Search for the cell housing the specified text and yield its (X, Y) center coordinate. 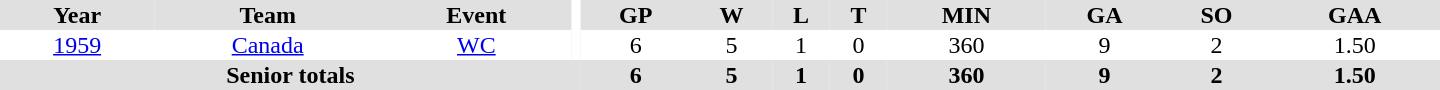
WC (476, 45)
GAA (1354, 15)
Team (268, 15)
Senior totals (290, 75)
T (858, 15)
GA (1105, 15)
MIN (966, 15)
SO (1217, 15)
Year (77, 15)
W (732, 15)
Event (476, 15)
Canada (268, 45)
GP (636, 15)
L (800, 15)
1959 (77, 45)
